Pinpoint the cell where the given text exists, returning its [x, y] midpoint coordinate. 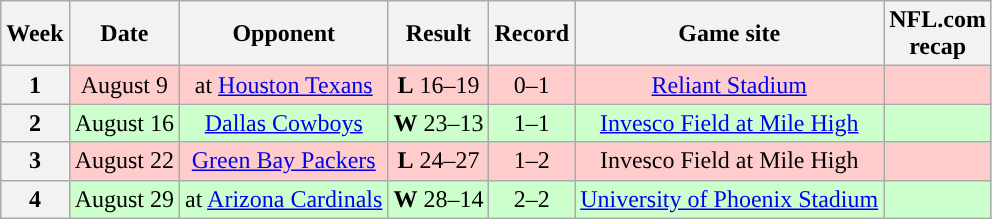
Reliant Stadium [730, 85]
Result [438, 34]
4 [35, 199]
Record [532, 34]
3 [35, 161]
0–1 [532, 85]
1–2 [532, 161]
1 [35, 85]
Green Bay Packers [284, 161]
Opponent [284, 34]
Week [35, 34]
University of Phoenix Stadium [730, 199]
W 28–14 [438, 199]
1–1 [532, 123]
August 16 [124, 123]
L 16–19 [438, 85]
2–2 [532, 199]
at Houston Texans [284, 85]
August 9 [124, 85]
August 22 [124, 161]
Dallas Cowboys [284, 123]
at Arizona Cardinals [284, 199]
Date [124, 34]
L 24–27 [438, 161]
NFL.comrecap [938, 34]
August 29 [124, 199]
Game site [730, 34]
2 [35, 123]
W 23–13 [438, 123]
